Capture the cell that displays the provided text and extract its (X, Y) central coordinate. 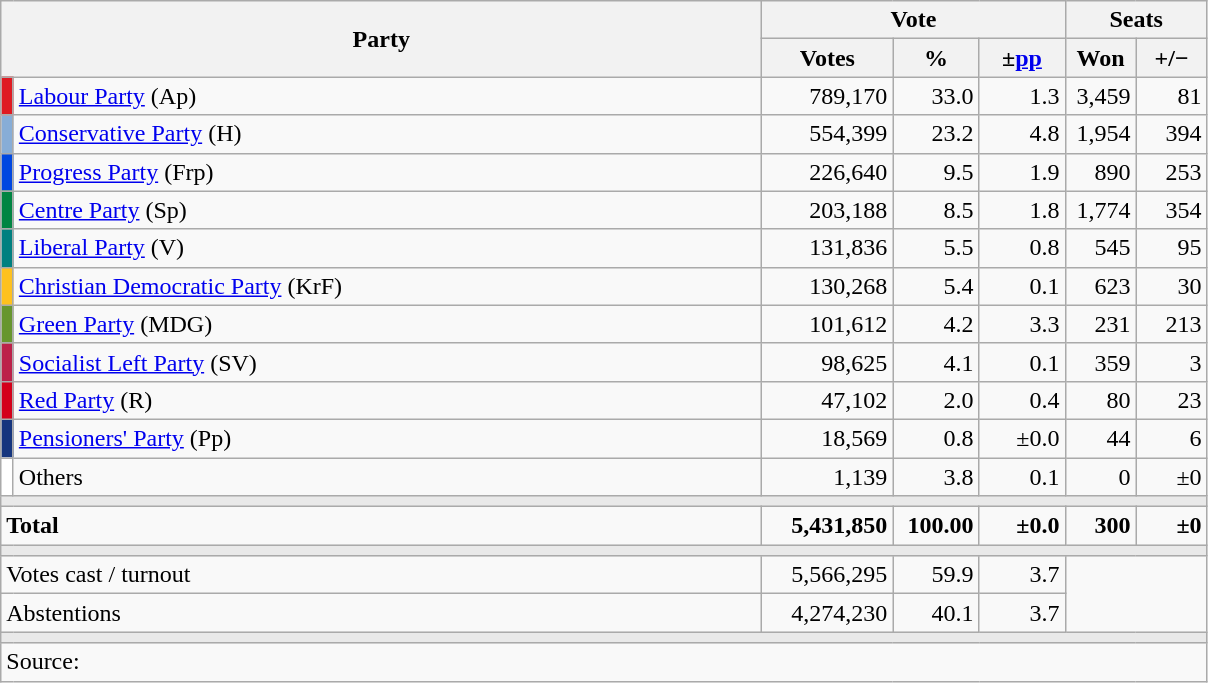
1,139 (828, 477)
Source: (604, 662)
Green Party (MDG) (387, 324)
Liberal Party (V) (387, 248)
Christian Democratic Party (KrF) (387, 286)
5.4 (936, 286)
Red Party (R) (387, 400)
18,569 (828, 438)
23 (1172, 400)
0.4 (1022, 400)
Others (387, 477)
130,268 (828, 286)
Progress Party (Frp) (387, 172)
81 (1172, 96)
Votes cast / turnout (382, 575)
1,774 (1100, 210)
% (936, 58)
Vote (914, 20)
Centre Party (Sp) (387, 210)
Labour Party (Ap) (387, 96)
5,566,295 (828, 575)
203,188 (828, 210)
3.3 (1022, 324)
253 (1172, 172)
4.1 (936, 362)
5.5 (936, 248)
554,399 (828, 134)
44 (1100, 438)
Total (382, 526)
Conservative Party (H) (387, 134)
59.9 (936, 575)
Won (1100, 58)
890 (1100, 172)
4.8 (1022, 134)
0 (1100, 477)
40.1 (936, 613)
1.3 (1022, 96)
Pensioners' Party (Pp) (387, 438)
623 (1100, 286)
Seats (1136, 20)
Abstentions (382, 613)
1.8 (1022, 210)
Votes (828, 58)
213 (1172, 324)
3 (1172, 362)
4.2 (936, 324)
231 (1100, 324)
394 (1172, 134)
Socialist Left Party (SV) (387, 362)
101,612 (828, 324)
1,954 (1100, 134)
5,431,850 (828, 526)
±pp (1022, 58)
3,459 (1100, 96)
2.0 (936, 400)
30 (1172, 286)
226,640 (828, 172)
3.8 (936, 477)
6 (1172, 438)
8.5 (936, 210)
1.9 (1022, 172)
300 (1100, 526)
545 (1100, 248)
80 (1100, 400)
95 (1172, 248)
23.2 (936, 134)
359 (1100, 362)
47,102 (828, 400)
131,836 (828, 248)
789,170 (828, 96)
100.00 (936, 526)
9.5 (936, 172)
354 (1172, 210)
Party (382, 39)
33.0 (936, 96)
98,625 (828, 362)
4,274,230 (828, 613)
+/− (1172, 58)
